Output the [x, y] coordinate of the center of the cell containing the given text.  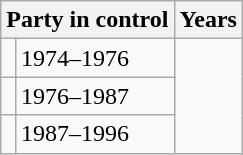
Party in control [88, 20]
1974–1976 [94, 58]
1987–1996 [94, 134]
Years [208, 20]
1976–1987 [94, 96]
